Extract the (x, y) coordinate from the center of the cell holding the provided text.  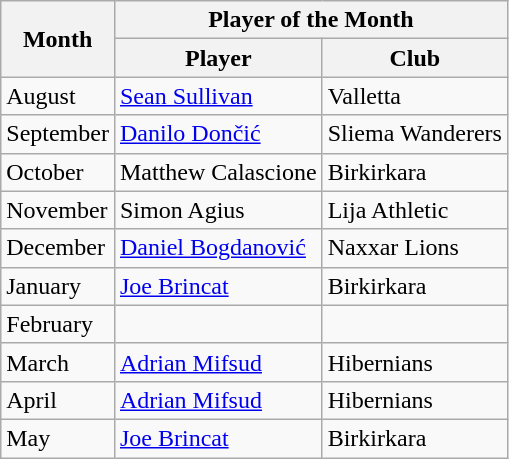
Month (58, 39)
Lija Athletic (414, 210)
May (58, 438)
Danilo Dončić (218, 134)
August (58, 96)
Sean Sullivan (218, 96)
November (58, 210)
Simon Agius (218, 210)
October (58, 172)
Club (414, 58)
September (58, 134)
Valletta (414, 96)
December (58, 248)
February (58, 324)
April (58, 400)
Naxxar Lions (414, 248)
Daniel Bogdanović (218, 248)
Player of the Month (310, 20)
Player (218, 58)
Sliema Wanderers (414, 134)
January (58, 286)
March (58, 362)
Matthew Calascione (218, 172)
